Pinpoint the cell where the given text exists, returning its (X, Y) midpoint coordinate. 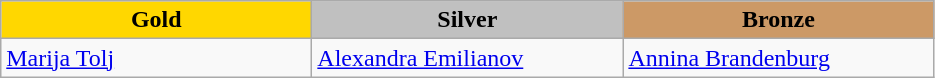
Marija Tolj (156, 58)
Bronze (778, 20)
Annina Brandenburg (778, 58)
Gold (156, 20)
Silver (468, 20)
Alexandra Emilianov (468, 58)
